From the cell containing the given text, extract its center point as (X, Y) coordinate. 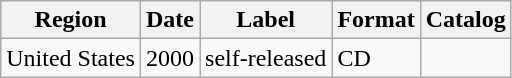
Date (170, 20)
United States (71, 58)
self-released (266, 58)
2000 (170, 58)
Region (71, 20)
Format (376, 20)
Label (266, 20)
Catalog (466, 20)
CD (376, 58)
